Return [X, Y] of the center of cell containing provided text 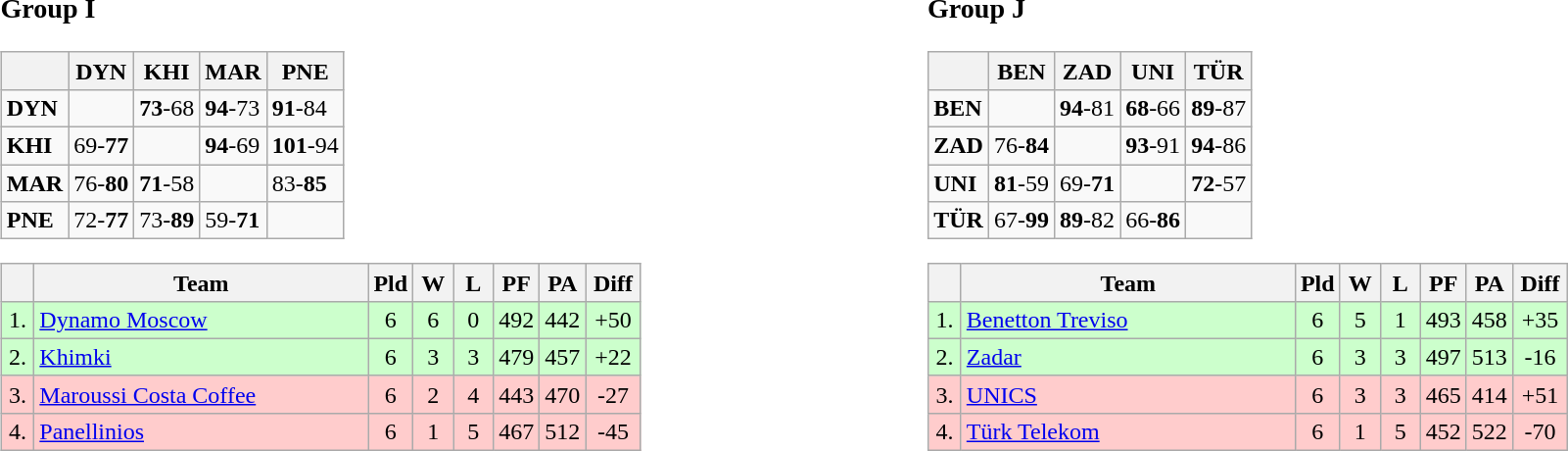
-70 [1540, 431]
66-86 [1154, 221]
94-69 [233, 146]
479 [517, 357]
94-81 [1087, 108]
94-86 [1218, 146]
512 [562, 431]
73-89 [166, 221]
493 [1444, 320]
+51 [1540, 394]
465 [1444, 394]
72-57 [1218, 183]
71-58 [166, 183]
69-77 [102, 146]
442 [562, 320]
0 [474, 320]
Dynamo Moscow [202, 320]
81-59 [1021, 183]
4 [474, 394]
Panellinios [202, 431]
83-85 [306, 183]
Maroussi Costa Coffee [202, 394]
93-91 [1154, 146]
68-66 [1154, 108]
Khimki [202, 357]
Benetton Treviso [1128, 320]
+50 [613, 320]
2 [433, 394]
76-80 [102, 183]
-16 [1540, 357]
67-99 [1021, 221]
89-87 [1218, 108]
458 [1489, 320]
522 [1489, 431]
452 [1444, 431]
-45 [613, 431]
101-94 [306, 146]
+22 [613, 357]
443 [517, 394]
72-77 [102, 221]
492 [517, 320]
497 [1444, 357]
414 [1489, 394]
73-68 [166, 108]
Zadar [1128, 357]
69-71 [1087, 183]
94-73 [233, 108]
59-71 [233, 221]
467 [517, 431]
457 [562, 357]
Türk Telekom [1128, 431]
470 [562, 394]
91-84 [306, 108]
+35 [1540, 320]
UNICS [1128, 394]
513 [1489, 357]
89-82 [1087, 221]
76-84 [1021, 146]
-27 [613, 394]
